Locate the cell with the specified text and output its (x, y) center coordinate. 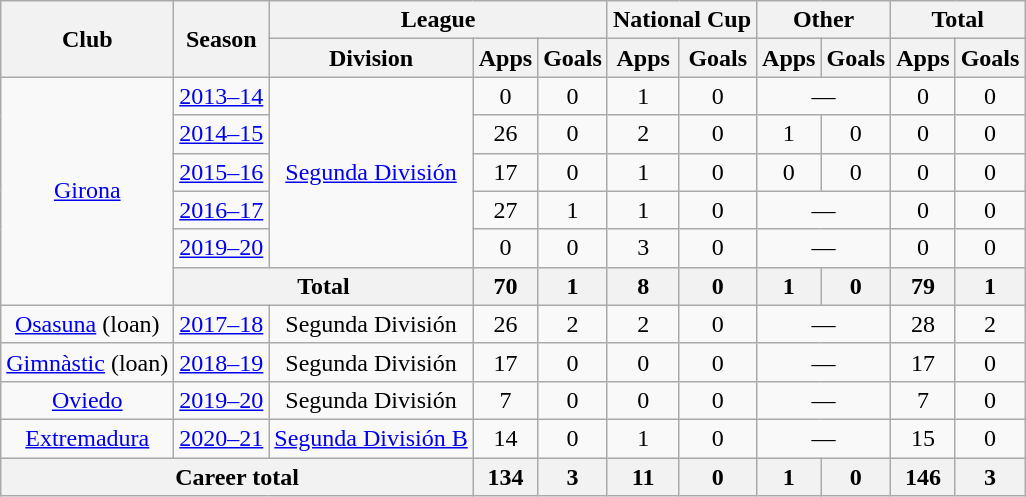
8 (643, 286)
14 (505, 438)
Season (222, 39)
Division (371, 58)
28 (923, 324)
Gimnàstic (loan) (88, 362)
27 (505, 210)
70 (505, 286)
League (438, 20)
Segunda División B (371, 438)
79 (923, 286)
2017–18 (222, 324)
134 (505, 477)
Career total (237, 477)
Club (88, 39)
2015–16 (222, 172)
Other (824, 20)
2020–21 (222, 438)
2013–14 (222, 96)
Girona (88, 191)
15 (923, 438)
146 (923, 477)
2016–17 (222, 210)
Extremadura (88, 438)
Oviedo (88, 400)
National Cup (682, 20)
Osasuna (loan) (88, 324)
11 (643, 477)
2014–15 (222, 134)
2018–19 (222, 362)
